Identify which cell holds the provided text, then report its (X, Y) central coordinate. 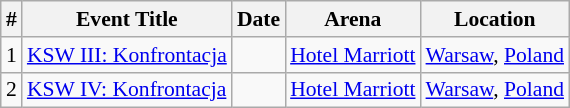
2 (12, 90)
Event Title (127, 19)
Arena (352, 19)
KSW IV: Konfrontacja (127, 90)
Location (495, 19)
Date (258, 19)
# (12, 19)
1 (12, 55)
KSW III: Konfrontacja (127, 55)
